Provide the (x, y) coordinate of the cell's center where the given text is located.  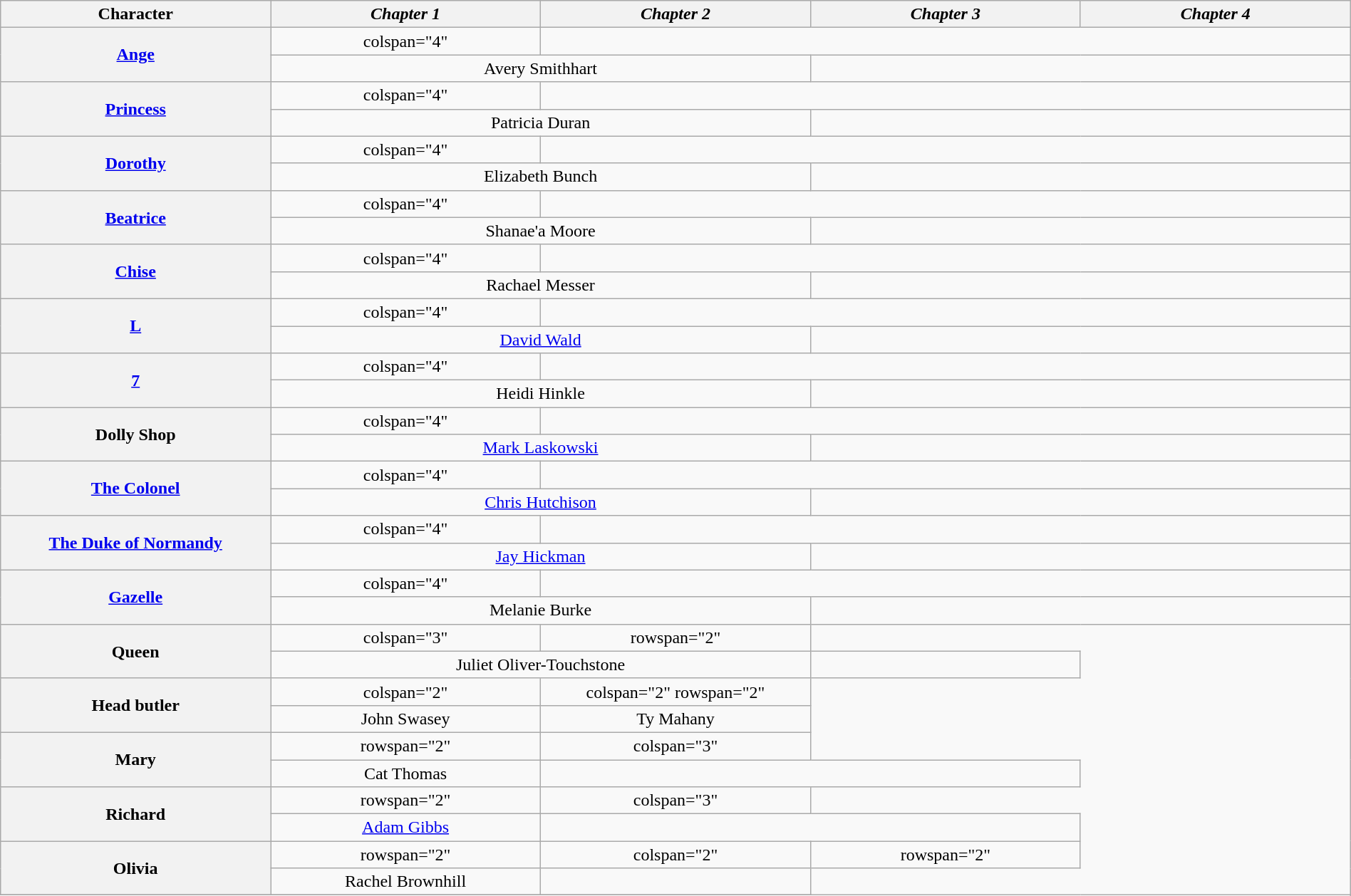
Beatrice (135, 217)
Rachael Messer (541, 285)
Rachel Brownhill (406, 882)
Chapter 3 (945, 14)
The Colonel (135, 489)
Ange (135, 55)
Cat Thomas (406, 773)
David Wald (541, 340)
Olivia (135, 868)
Heidi Hinkle (541, 394)
Shanae'a Moore (541, 231)
Queen (135, 651)
Elizabeth Bunch (541, 177)
Dorothy (135, 163)
The Duke of Normandy (135, 543)
Melanie Burke (541, 610)
L (135, 325)
Avery Smithhart (541, 68)
colspan="2" rowspan="2" (675, 692)
Character (135, 14)
Jay Hickman (541, 556)
Ty Mahany (675, 719)
7 (135, 380)
Patricia Duran (541, 123)
Mary (135, 759)
Juliet Oliver-Touchstone (541, 665)
Chapter 1 (406, 14)
John Swasey (406, 719)
Princess (135, 109)
Chapter 4 (1216, 14)
Chris Hutchison (541, 502)
Chise (135, 271)
Head butler (135, 705)
Mark Laskowski (541, 448)
Chapter 2 (675, 14)
Dolly Shop (135, 434)
Richard (135, 814)
Gazelle (135, 597)
Adam Gibbs (406, 828)
